Return the [x, y] coordinate for the center point of the cell that contains the specified text.  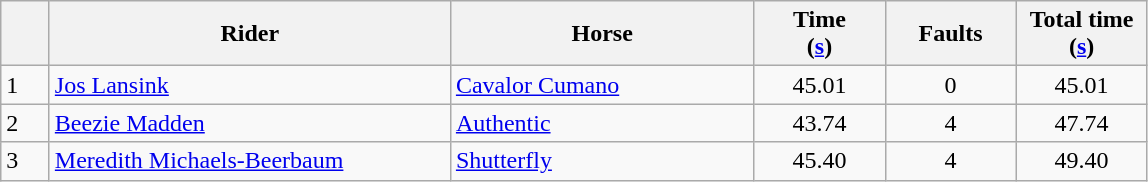
Cavalor Cumano [602, 85]
Horse [602, 34]
49.40 [1082, 161]
Beezie Madden [250, 123]
45.40 [820, 161]
Faults [950, 34]
Authentic [602, 123]
Jos Lansink [250, 85]
Time(s) [820, 34]
3 [26, 161]
2 [26, 123]
1 [26, 85]
Shutterfly [602, 161]
47.74 [1082, 123]
0 [950, 85]
Meredith Michaels-Beerbaum [250, 161]
Total time(s) [1082, 34]
43.74 [820, 123]
Rider [250, 34]
